Find where the given text appears and provide that cell's center as [X, Y] coordinate. 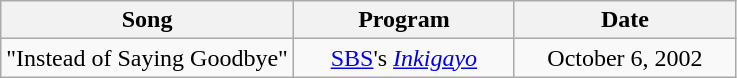
"Instead of Saying Goodbye" [148, 58]
SBS's Inkigayo [404, 58]
October 6, 2002 [624, 58]
Date [624, 20]
Song [148, 20]
Program [404, 20]
